For the text-containing cell, return its midpoint in [x, y] coordinate format. 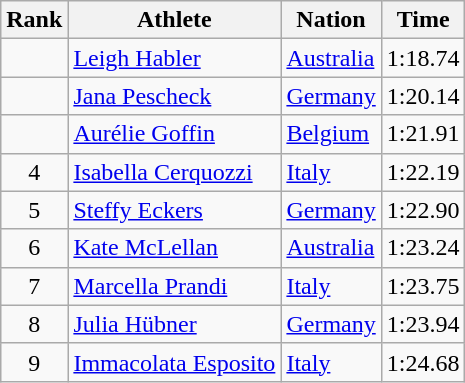
Immacolata Esposito [174, 362]
1:23.75 [423, 286]
1:22.19 [423, 172]
Isabella Cerquozzi [174, 172]
Athlete [174, 20]
Aurélie Goffin [174, 134]
4 [34, 172]
Julia Hübner [174, 324]
Rank [34, 20]
9 [34, 362]
6 [34, 248]
1:23.94 [423, 324]
1:18.74 [423, 58]
Leigh Habler [174, 58]
Marcella Prandi [174, 286]
Jana Pescheck [174, 96]
5 [34, 210]
1:22.90 [423, 210]
1:23.24 [423, 248]
Steffy Eckers [174, 210]
Time [423, 20]
Belgium [331, 134]
1:20.14 [423, 96]
7 [34, 286]
1:21.91 [423, 134]
Kate McLellan [174, 248]
1:24.68 [423, 362]
8 [34, 324]
Nation [331, 20]
